From the cell containing the given text, extract its center point as (X, Y) coordinate. 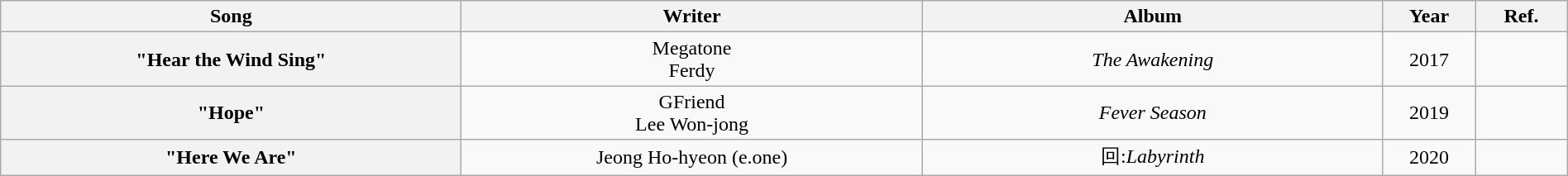
"Hope" (232, 112)
Fever Season (1153, 112)
MegatoneFerdy (691, 59)
2019 (1429, 112)
2017 (1429, 59)
Ref. (1522, 17)
"Here We Are" (232, 157)
The Awakening (1153, 59)
2020 (1429, 157)
Writer (691, 17)
GFriendLee Won-jong (691, 112)
Song (232, 17)
Album (1153, 17)
Year (1429, 17)
Jeong Ho-hyeon (e.one) (691, 157)
"Hear the Wind Sing" (232, 59)
回:Labyrinth (1153, 157)
